From the cell containing the given text, extract its center point as (X, Y) coordinate. 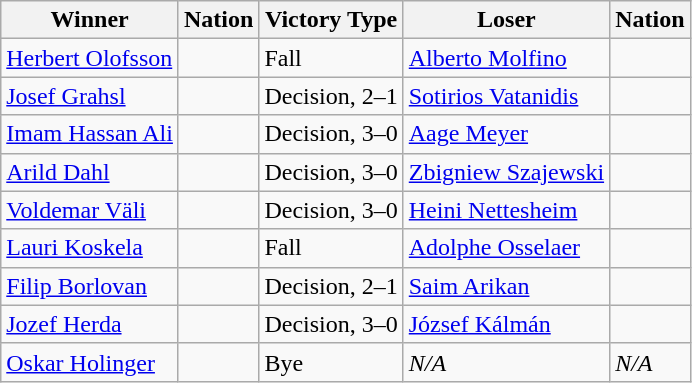
Oskar Holinger (90, 362)
Sotirios Vatanidis (506, 96)
Voldemar Väli (90, 210)
Winner (90, 20)
József Kálmán (506, 324)
Victory Type (331, 20)
Jozef Herda (90, 324)
Zbigniew Szajewski (506, 172)
Lauri Koskela (90, 248)
Bye (331, 362)
Heini Nettesheim (506, 210)
Filip Borlovan (90, 286)
Aage Meyer (506, 134)
Saim Arikan (506, 286)
Imam Hassan Ali (90, 134)
Arild Dahl (90, 172)
Loser (506, 20)
Herbert Olofsson (90, 58)
Josef Grahsl (90, 96)
Alberto Molfino (506, 58)
Adolphe Osselaer (506, 248)
